Pinpoint the cell where the given text exists, returning its [X, Y] midpoint coordinate. 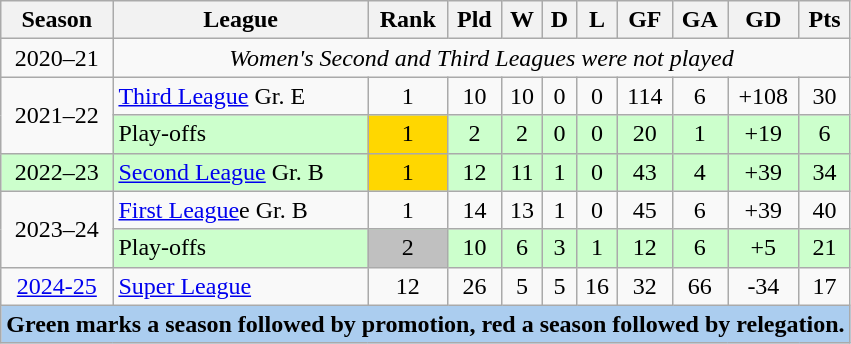
40 [824, 210]
Women's Second and Third Leagues were not played [482, 58]
Rank [408, 20]
W [522, 20]
32 [645, 286]
+5 [764, 248]
+19 [764, 134]
13 [522, 210]
2020–21 [57, 58]
114 [645, 96]
Green marks a season followed by promotion, red a season followed by relegation. [426, 324]
L [596, 20]
GA [700, 20]
66 [700, 286]
45 [645, 210]
20 [645, 134]
GF [645, 20]
30 [824, 96]
3 [560, 248]
Second League Gr. B [240, 172]
2022–23 [57, 172]
17 [824, 286]
Super League [240, 286]
GD [764, 20]
League [240, 20]
Pts [824, 20]
14 [474, 210]
26 [474, 286]
2021–22 [57, 115]
Pld [474, 20]
D [560, 20]
-34 [764, 286]
43 [645, 172]
+108 [764, 96]
34 [824, 172]
16 [596, 286]
Season [57, 20]
Third League Gr. E [240, 96]
21 [824, 248]
4 [700, 172]
First Leaguee Gr. B [240, 210]
2024-25 [57, 286]
11 [522, 172]
2023–24 [57, 229]
